Extract the (x, y) coordinate from the center of the cell holding the provided text.  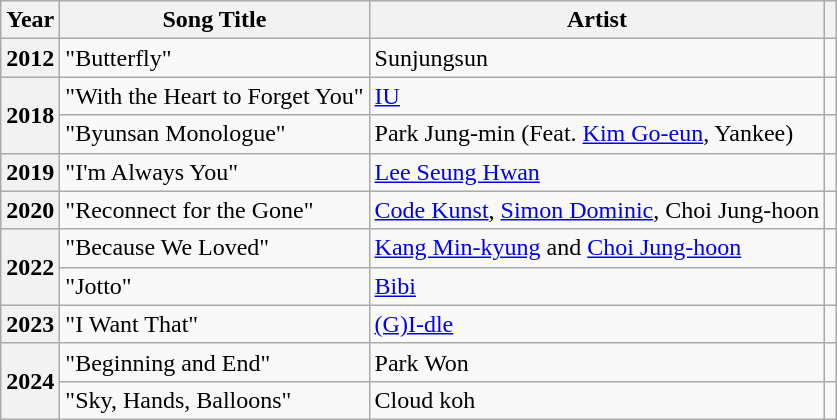
2020 (30, 210)
"I'm Always You" (214, 172)
2019 (30, 172)
Code Kunst, Simon Dominic, Choi Jung-hoon (597, 210)
Park Won (597, 362)
Kang Min-kyung and Choi Jung-hoon (597, 248)
2024 (30, 381)
2022 (30, 267)
"Because We Loved" (214, 248)
IU (597, 96)
"Reconnect for the Gone" (214, 210)
(G)I-dle (597, 324)
Artist (597, 20)
"Sky, Hands, Balloons" (214, 400)
2018 (30, 115)
Year (30, 20)
Cloud koh (597, 400)
Sunjungsun (597, 58)
"Beginning and End" (214, 362)
Park Jung-min (Feat. Kim Go-eun, Yankee) (597, 134)
Lee Seung Hwan (597, 172)
"With the Heart to Forget You" (214, 96)
"Butterfly" (214, 58)
Bibi (597, 286)
"I Want That" (214, 324)
"Jotto" (214, 286)
2012 (30, 58)
2023 (30, 324)
"Byunsan Monologue" (214, 134)
Song Title (214, 20)
